For the text-containing cell, return its midpoint in [X, Y] coordinate format. 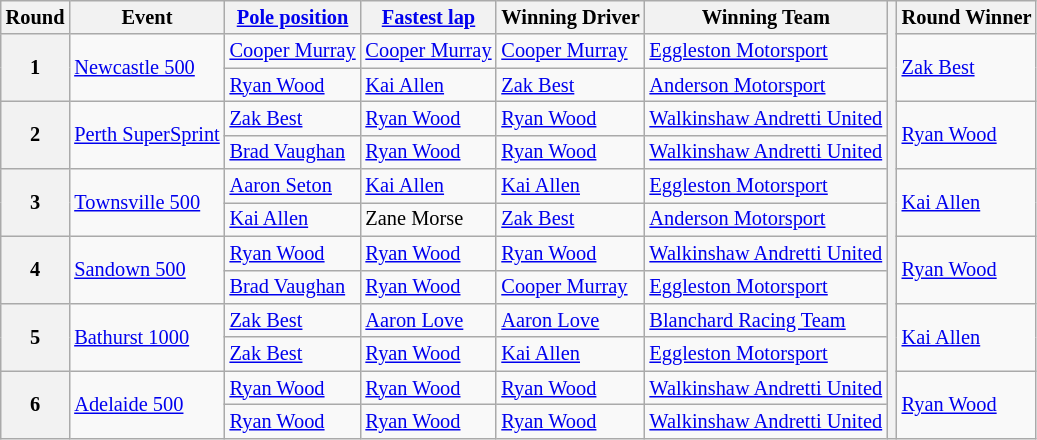
Aaron Seton [293, 186]
2 [36, 134]
4 [36, 270]
Fastest lap [429, 17]
3 [36, 202]
Winning Team [766, 17]
Newcastle 500 [146, 68]
Blanchard Racing Team [766, 320]
Round Winner [967, 17]
Round [36, 17]
Pole position [293, 17]
6 [36, 404]
Zane Morse [429, 219]
Townsville 500 [146, 202]
Bathurst 1000 [146, 336]
Winning Driver [570, 17]
1 [36, 68]
Sandown 500 [146, 270]
5 [36, 336]
Event [146, 17]
Adelaide 500 [146, 404]
Perth SuperSprint [146, 134]
